For the text-containing cell, return its midpoint in (X, Y) coordinate format. 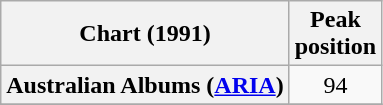
94 (335, 85)
Australian Albums (ARIA) (145, 85)
Peakposition (335, 34)
Chart (1991) (145, 34)
